Pinpoint the cell where the given text exists, returning its [x, y] midpoint coordinate. 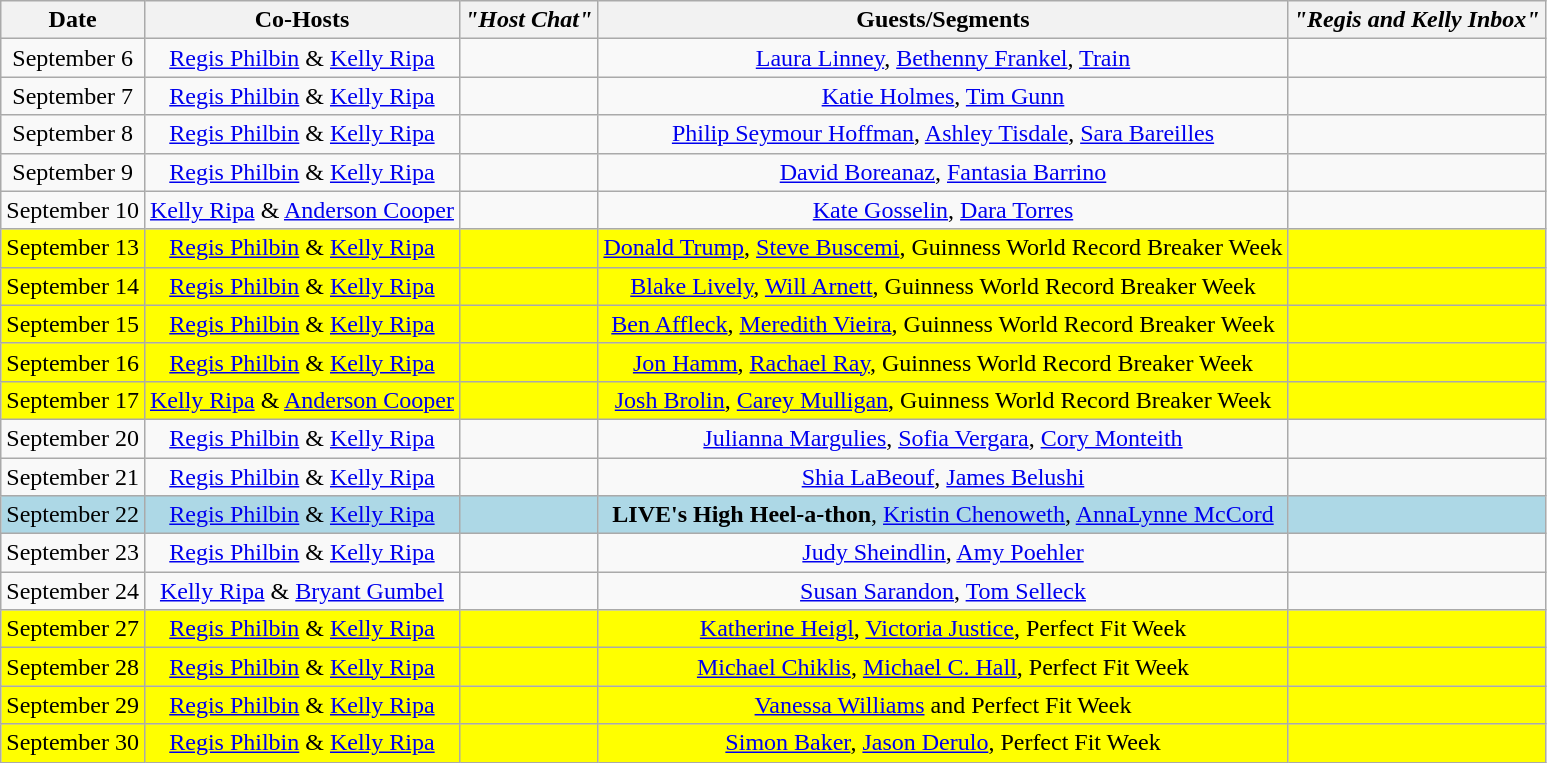
September 30 [73, 743]
September 28 [73, 667]
September 14 [73, 286]
Co-Hosts [302, 20]
LIVE's High Heel-a-thon, Kristin Chenoweth, AnnaLynne McCord [943, 515]
September 10 [73, 210]
September 15 [73, 324]
Jon Hamm, Rachael Ray, Guinness World Record Breaker Week [943, 362]
Vanessa Williams and Perfect Fit Week [943, 705]
Susan Sarandon, Tom Selleck [943, 591]
Donald Trump, Steve Buscemi, Guinness World Record Breaker Week [943, 248]
"Regis and Kelly Inbox" [1416, 20]
Katherine Heigl, Victoria Justice, Perfect Fit Week [943, 629]
Katie Holmes, Tim Gunn [943, 96]
Guests/Segments [943, 20]
Josh Brolin, Carey Mulligan, Guinness World Record Breaker Week [943, 400]
September 22 [73, 515]
September 9 [73, 172]
David Boreanaz, Fantasia Barrino [943, 172]
Julianna Margulies, Sofia Vergara, Cory Monteith [943, 438]
September 21 [73, 477]
Kate Gosselin, Dara Torres [943, 210]
September 7 [73, 96]
September 23 [73, 553]
September 29 [73, 705]
Laura Linney, Bethenny Frankel, Train [943, 58]
Simon Baker, Jason Derulo, Perfect Fit Week [943, 743]
September 6 [73, 58]
September 17 [73, 400]
Kelly Ripa & Bryant Gumbel [302, 591]
Blake Lively, Will Arnett, Guinness World Record Breaker Week [943, 286]
September 13 [73, 248]
September 27 [73, 629]
Philip Seymour Hoffman, Ashley Tisdale, Sara Bareilles [943, 134]
Date [73, 20]
September 8 [73, 134]
Michael Chiklis, Michael C. Hall, Perfect Fit Week [943, 667]
Ben Affleck, Meredith Vieira, Guinness World Record Breaker Week [943, 324]
September 20 [73, 438]
Shia LaBeouf, James Belushi [943, 477]
"Host Chat" [528, 20]
September 16 [73, 362]
September 24 [73, 591]
Judy Sheindlin, Amy Poehler [943, 553]
